Return the (X, Y) coordinate for the center point of the cell that contains the specified text.  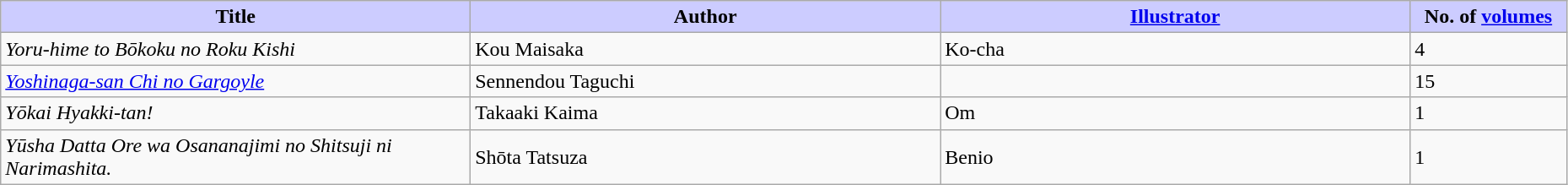
Takaaki Kaima (705, 113)
Om (1176, 113)
Yūsha Datta Ore wa Osananajimi no Shitsuji ni Narimashita. (236, 157)
Ko-cha (1176, 49)
Illustrator (1176, 17)
15 (1489, 81)
Yoshinaga-san Chi no Gargoyle (236, 81)
Title (236, 17)
Shōta Tatsuza (705, 157)
4 (1489, 49)
Kou Maisaka (705, 49)
Author (705, 17)
Yōkai Hyakki-tan! (236, 113)
Sennendou Taguchi (705, 81)
No. of volumes (1489, 17)
Benio (1176, 157)
Yoru-hime to Bōkoku no Roku Kishi (236, 49)
